Scan for the cell matching the given text and deliver its (X, Y) coordinate at center. 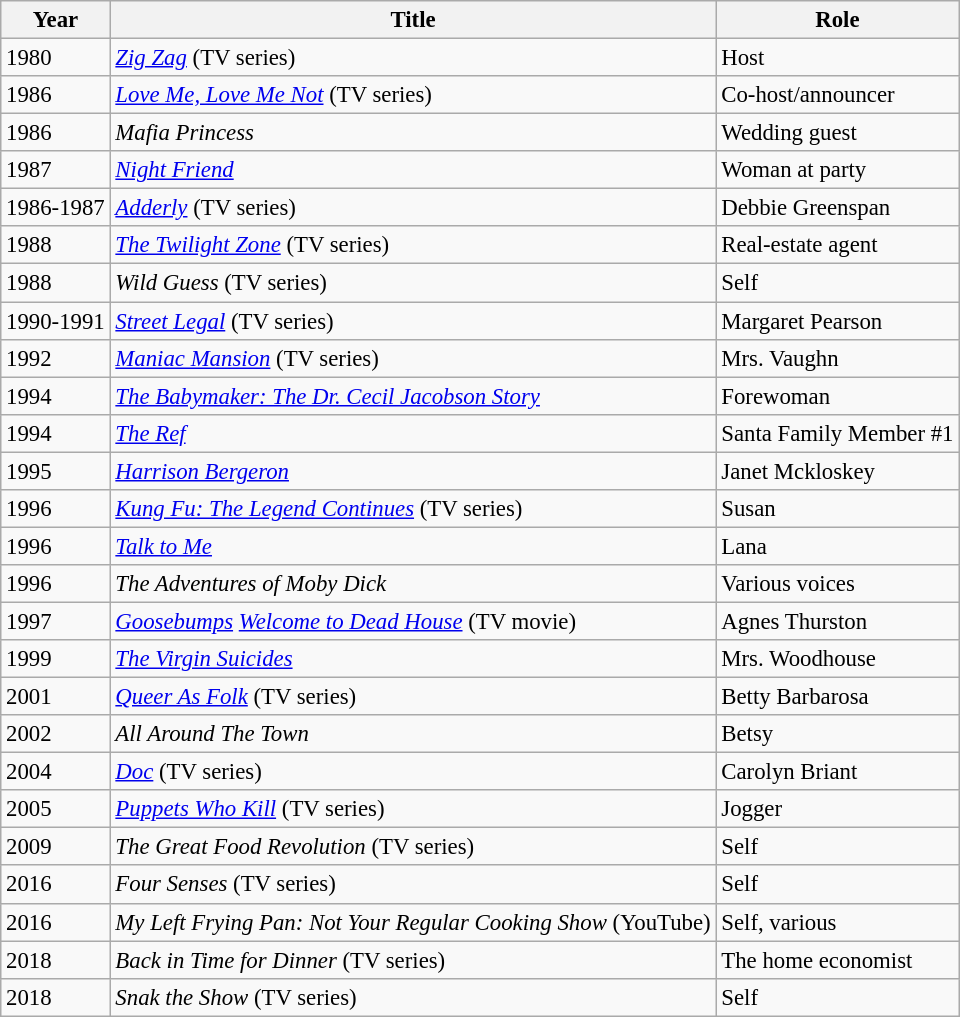
2004 (56, 772)
Wild Guess (TV series) (413, 283)
1986-1987 (56, 208)
Agnes Thurston (838, 621)
All Around The Town (413, 734)
Woman at party (838, 170)
The Great Food Revolution (TV series) (413, 847)
1995 (56, 471)
Back in Time for Dinner (TV series) (413, 960)
The Babymaker: The Dr. Cecil Jacobson Story (413, 396)
Various voices (838, 584)
Adderly (TV series) (413, 208)
Co-host/announcer (838, 95)
Mafia Princess (413, 133)
1999 (56, 659)
Four Senses (TV series) (413, 885)
Host (838, 58)
Lana (838, 546)
Harrison Bergeron (413, 471)
2009 (56, 847)
Kung Fu: The Legend Continues (TV series) (413, 509)
1997 (56, 621)
Love Me, Love Me Not (TV series) (413, 95)
My Left Frying Pan: Not Your Regular Cooking Show (YouTube) (413, 922)
The Adventures of Moby Dick (413, 584)
Betsy (838, 734)
Real-estate agent (838, 245)
Santa Family Member #1 (838, 433)
Snak the Show (TV series) (413, 997)
1980 (56, 58)
Puppets Who Kill (TV series) (413, 809)
Betty Barbarosa (838, 697)
Mrs. Woodhouse (838, 659)
Title (413, 20)
Night Friend (413, 170)
2002 (56, 734)
Street Legal (TV series) (413, 321)
2001 (56, 697)
1987 (56, 170)
2005 (56, 809)
The Twilight Zone (TV series) (413, 245)
Jogger (838, 809)
Margaret Pearson (838, 321)
Mrs. Vaughn (838, 358)
Self, various (838, 922)
The Virgin Suicides (413, 659)
Forewoman (838, 396)
1992 (56, 358)
Goosebumps Welcome to Dead House (TV movie) (413, 621)
Susan (838, 509)
Debbie Greenspan (838, 208)
The Ref (413, 433)
Role (838, 20)
Year (56, 20)
1990-1991 (56, 321)
Doc (TV series) (413, 772)
Zig Zag (TV series) (413, 58)
Wedding guest (838, 133)
Maniac Mansion (TV series) (413, 358)
Carolyn Briant (838, 772)
Talk to Me (413, 546)
The home economist (838, 960)
Janet Mckloskey (838, 471)
Queer As Folk (TV series) (413, 697)
